Return the [x, y] coordinate for the center point of the cell that contains the specified text.  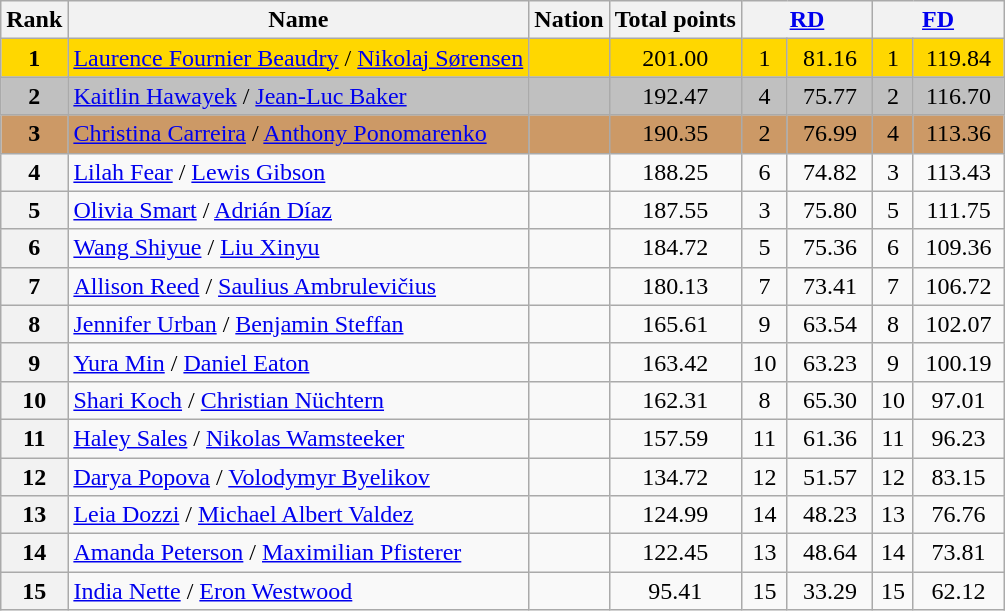
48.64 [830, 553]
Name [298, 20]
India Nette / Eron Westwood [298, 591]
Nation [569, 20]
192.47 [675, 96]
119.84 [958, 58]
62.12 [958, 591]
95.41 [675, 591]
81.16 [830, 58]
63.23 [830, 362]
Jennifer Urban / Benjamin Steffan [298, 324]
96.23 [958, 438]
100.19 [958, 362]
75.77 [830, 96]
Darya Popova / Volodymyr Byelikov [298, 477]
Total points [675, 20]
48.23 [830, 515]
75.36 [830, 248]
102.07 [958, 324]
73.81 [958, 553]
Wang Shiyue / Liu Xinyu [298, 248]
157.59 [675, 438]
109.36 [958, 248]
184.72 [675, 248]
Olivia Smart / Adrián Díaz [298, 210]
113.36 [958, 134]
Christina Carreira / Anthony Ponomarenko [298, 134]
201.00 [675, 58]
188.25 [675, 172]
116.70 [958, 96]
165.61 [675, 324]
74.82 [830, 172]
113.43 [958, 172]
73.41 [830, 286]
51.57 [830, 477]
Leia Dozzi / Michael Albert Valdez [298, 515]
97.01 [958, 400]
Kaitlin Hawayek / Jean-Luc Baker [298, 96]
122.45 [675, 553]
190.35 [675, 134]
Haley Sales / Nikolas Wamsteeker [298, 438]
Shari Koch / Christian Nüchtern [298, 400]
106.72 [958, 286]
Lilah Fear / Lewis Gibson [298, 172]
FD [938, 20]
61.36 [830, 438]
76.99 [830, 134]
Allison Reed / Saulius Ambrulevičius [298, 286]
Yura Min / Daniel Eaton [298, 362]
180.13 [675, 286]
76.76 [958, 515]
134.72 [675, 477]
124.99 [675, 515]
63.54 [830, 324]
33.29 [830, 591]
75.80 [830, 210]
111.75 [958, 210]
187.55 [675, 210]
65.30 [830, 400]
Laurence Fournier Beaudry / Nikolaj Sørensen [298, 58]
Rank [34, 20]
162.31 [675, 400]
RD [806, 20]
83.15 [958, 477]
Amanda Peterson / Maximilian Pfisterer [298, 553]
163.42 [675, 362]
